Detect which cell encompasses the target text, then output its [X, Y] center coordinate. 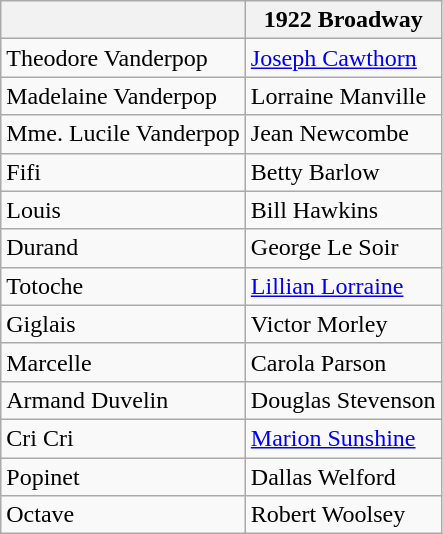
Fifi [124, 172]
Lorraine Manville [343, 96]
Octave [124, 515]
Jean Newcombe [343, 134]
George Le Soir [343, 248]
Betty Barlow [343, 172]
Victor Morley [343, 324]
Louis [124, 210]
Douglas Stevenson [343, 400]
Robert Woolsey [343, 515]
Theodore Vanderpop [124, 58]
Giglais [124, 324]
Marion Sunshine [343, 438]
Marcelle [124, 362]
1922 Broadway [343, 20]
Mme. Lucile Vanderpop [124, 134]
Popinet [124, 477]
Carola Parson [343, 362]
Dallas Welford [343, 477]
Lillian Lorraine [343, 286]
Durand [124, 248]
Armand Duvelin [124, 400]
Joseph Cawthorn [343, 58]
Madelaine Vanderpop [124, 96]
Bill Hawkins [343, 210]
Cri Cri [124, 438]
Totoche [124, 286]
